Provide the [X, Y] coordinate of the cell's center where the given text is located.  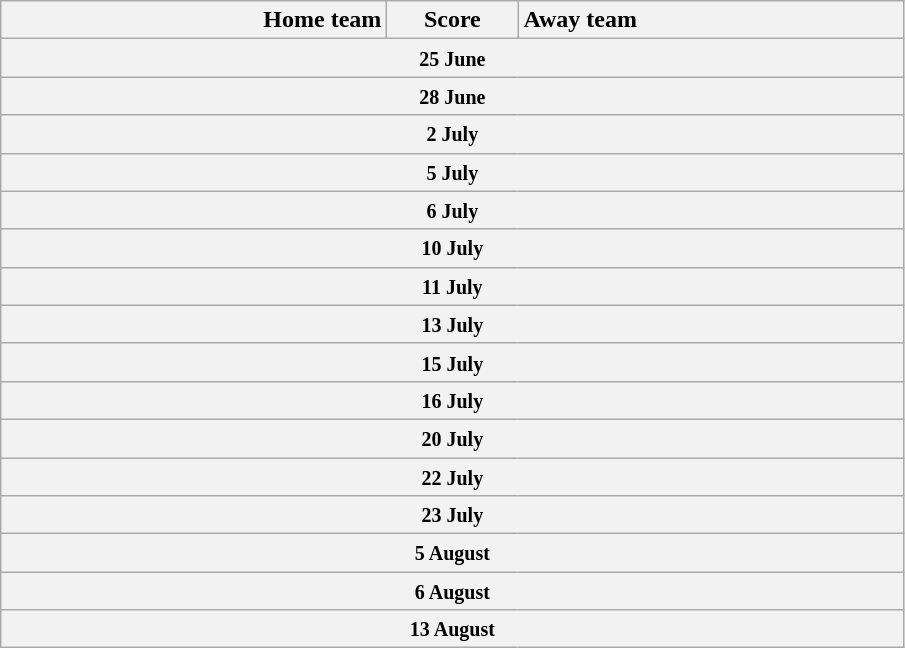
20 July [452, 438]
Away team [711, 20]
13 August [452, 629]
5 August [452, 553]
11 July [452, 286]
6 August [452, 591]
15 July [452, 362]
25 June [452, 58]
6 July [452, 210]
23 July [452, 515]
Home team [194, 20]
10 July [452, 248]
22 July [452, 477]
Score [452, 20]
5 July [452, 172]
13 July [452, 324]
16 July [452, 400]
28 June [452, 96]
2 July [452, 134]
